Search for the cell housing the specified text and yield its (x, y) center coordinate. 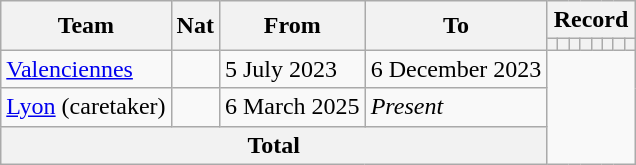
To (456, 26)
Team (86, 26)
From (292, 26)
5 July 2023 (292, 69)
Record (591, 20)
Nat (195, 26)
Present (456, 107)
6 December 2023 (456, 69)
Lyon (caretaker) (86, 107)
6 March 2025 (292, 107)
Total (274, 145)
Valenciennes (86, 69)
